Scan for the cell matching the given text and deliver its [X, Y] coordinate at center. 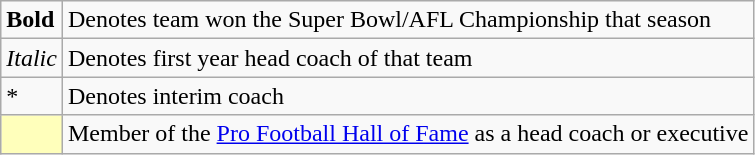
Denotes interim coach [408, 96]
Bold [32, 20]
* [32, 96]
Denotes first year head coach of that team [408, 58]
Member of the Pro Football Hall of Fame as a head coach or executive [408, 134]
Denotes team won the Super Bowl/AFL Championship that season [408, 20]
Italic [32, 58]
